Return (X, Y) of the center of cell containing provided text 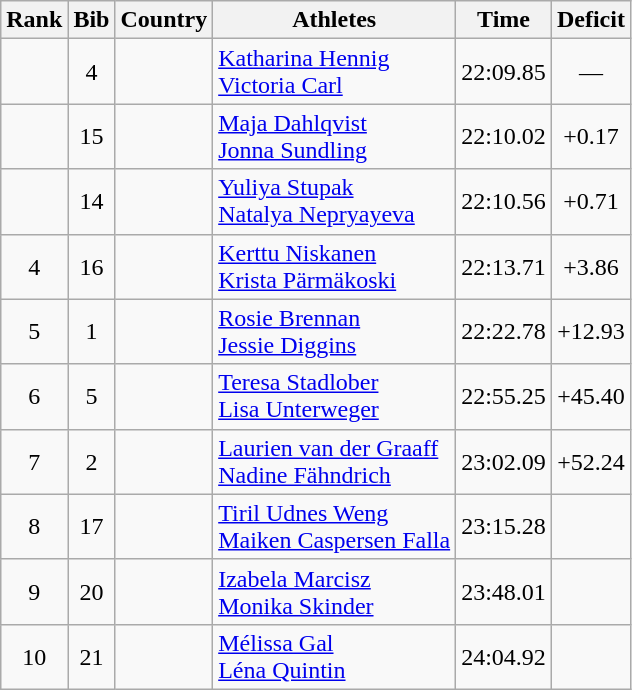
8 (34, 526)
24:04.92 (504, 656)
10 (34, 656)
22:22.78 (504, 332)
2 (92, 462)
6 (34, 396)
22:55.25 (504, 396)
Rosie BrennanJessie Diggins (334, 332)
17 (92, 526)
1 (92, 332)
Tiril Udnes WengMaiken Caspersen Falla (334, 526)
Izabela MarciszMonika Skinder (334, 592)
22:13.71 (504, 266)
Kerttu NiskanenKrista Pärmäkoski (334, 266)
Rank (34, 20)
+52.24 (590, 462)
Maja DahlqvistJonna Sundling (334, 136)
— (590, 72)
23:15.28 (504, 526)
22:10.02 (504, 136)
Time (504, 20)
Bib (92, 20)
22:10.56 (504, 202)
Laurien van der GraaffNadine Fähndrich (334, 462)
7 (34, 462)
+45.40 (590, 396)
16 (92, 266)
Katharina HennigVictoria Carl (334, 72)
Teresa StadloberLisa Unterweger (334, 396)
Mélissa GalLéna Quintin (334, 656)
+0.71 (590, 202)
+0.17 (590, 136)
23:48.01 (504, 592)
23:02.09 (504, 462)
22:09.85 (504, 72)
14 (92, 202)
Country (164, 20)
9 (34, 592)
15 (92, 136)
Yuliya StupakNatalya Nepryayeva (334, 202)
+3.86 (590, 266)
20 (92, 592)
Athletes (334, 20)
21 (92, 656)
+12.93 (590, 332)
Deficit (590, 20)
